Identify which cell holds the provided text, then report its (X, Y) central coordinate. 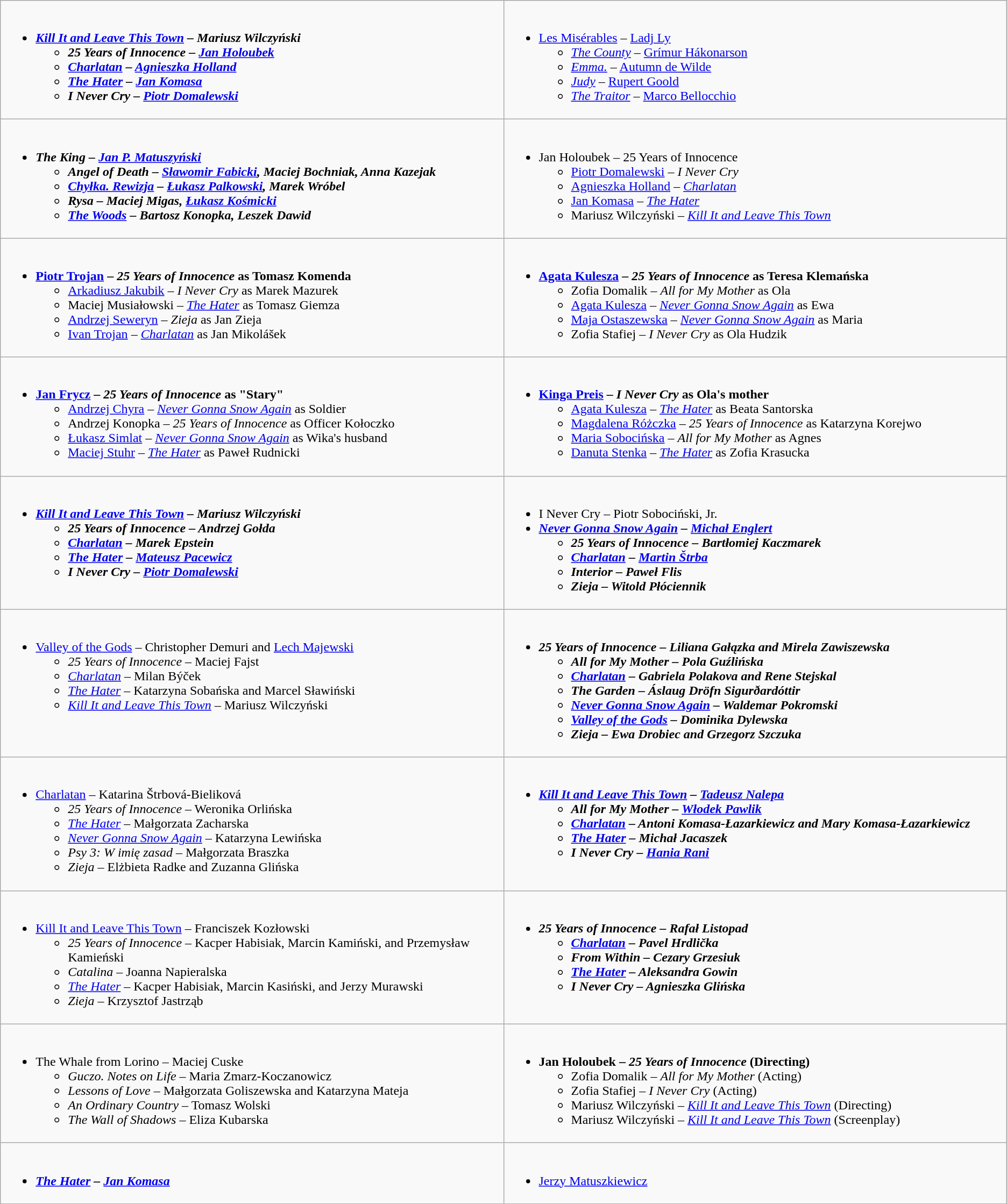
Les Misérables – Ladj Ly The County – Grímur Hákonarson Emma. – Autumn de Wilde Judy – Rupert Goold The Traitor – Marco Bellocchio (755, 60)
Jerzy Matuszkiewicz (755, 1173)
The Hater – Jan Komasa (252, 1173)
